Pinpoint the cell where the given text exists, returning its [X, Y] midpoint coordinate. 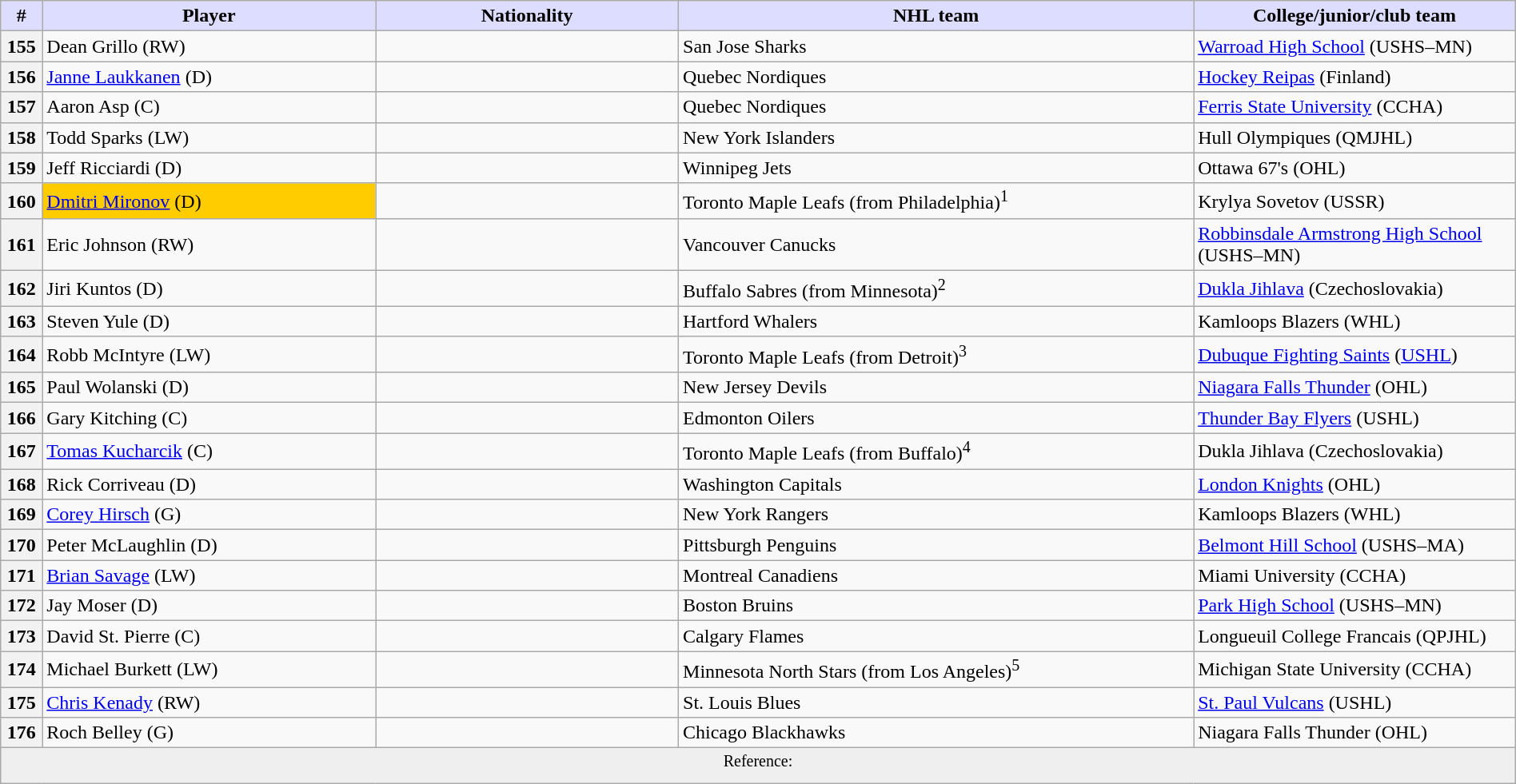
169 [22, 515]
Dmitri Mironov (D) [209, 201]
Paul Wolanski (D) [209, 388]
156 [22, 77]
Michael Burkett (LW) [209, 670]
St. Paul Vulcans (USHL) [1354, 702]
Chris Kenady (RW) [209, 702]
Dean Grillo (RW) [209, 46]
Corey Hirsch (G) [209, 515]
Longueuil College Francais (QPJHL) [1354, 636]
Krylya Sovetov (USSR) [1354, 201]
Peter McLaughlin (D) [209, 545]
157 [22, 107]
Aaron Asp (C) [209, 107]
164 [22, 355]
Rick Corriveau (D) [209, 484]
155 [22, 46]
Park High School (USHS–MN) [1354, 606]
St. Louis Blues [936, 702]
Warroad High School (USHS–MN) [1354, 46]
Vancouver Canucks [936, 245]
Jay Moser (D) [209, 606]
Miami University (CCHA) [1354, 575]
Toronto Maple Leafs (from Detroit)3 [936, 355]
Toronto Maple Leafs (from Philadelphia)1 [936, 201]
Roch Belley (G) [209, 733]
Reference: [758, 766]
Washington Capitals [936, 484]
Janne Laukkanen (D) [209, 77]
NHL team [936, 16]
Chicago Blackhawks [936, 733]
Hartford Whalers [936, 321]
165 [22, 388]
171 [22, 575]
Robbinsdale Armstrong High School (USHS–MN) [1354, 245]
Ferris State University (CCHA) [1354, 107]
Hockey Reipas (Finland) [1354, 77]
New York Rangers [936, 515]
Minnesota North Stars (from Los Angeles)5 [936, 670]
Nationality [528, 16]
Thunder Bay Flyers (USHL) [1354, 418]
Hull Olympiques (QMJHL) [1354, 137]
Montreal Canadiens [936, 575]
176 [22, 733]
Tomas Kucharcik (C) [209, 451]
158 [22, 137]
167 [22, 451]
166 [22, 418]
David St. Pierre (C) [209, 636]
Boston Bruins [936, 606]
173 [22, 636]
Gary Kitching (C) [209, 418]
Belmont Hill School (USHS–MA) [1354, 545]
162 [22, 289]
Steven Yule (D) [209, 321]
Calgary Flames [936, 636]
Winnipeg Jets [936, 168]
160 [22, 201]
# [22, 16]
Jeff Ricciardi (D) [209, 168]
Todd Sparks (LW) [209, 137]
London Knights (OHL) [1354, 484]
College/junior/club team [1354, 16]
Buffalo Sabres (from Minnesota)2 [936, 289]
174 [22, 670]
Pittsburgh Penguins [936, 545]
New York Islanders [936, 137]
Toronto Maple Leafs (from Buffalo)4 [936, 451]
Ottawa 67's (OHL) [1354, 168]
170 [22, 545]
172 [22, 606]
163 [22, 321]
175 [22, 702]
Eric Johnson (RW) [209, 245]
159 [22, 168]
New Jersey Devils [936, 388]
161 [22, 245]
Robb McIntyre (LW) [209, 355]
Edmonton Oilers [936, 418]
Michigan State University (CCHA) [1354, 670]
Brian Savage (LW) [209, 575]
San Jose Sharks [936, 46]
Dubuque Fighting Saints (USHL) [1354, 355]
Player [209, 16]
Jiri Kuntos (D) [209, 289]
168 [22, 484]
